Determine the (x, y) coordinate at the center of the cell enclosing the given text.  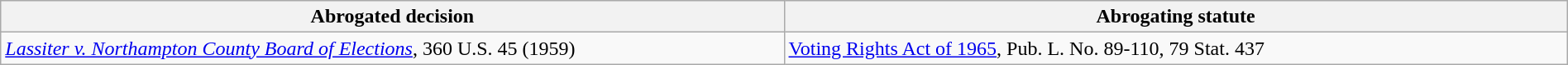
Abrogating statute (1176, 17)
Abrogated decision (392, 17)
Voting Rights Act of 1965, Pub. L. No. 89-110, 79 Stat. 437 (1176, 48)
Lassiter v. Northampton County Board of Elections, 360 U.S. 45 (1959) (392, 48)
